Pinpoint the cell where the given text exists, returning its (X, Y) midpoint coordinate. 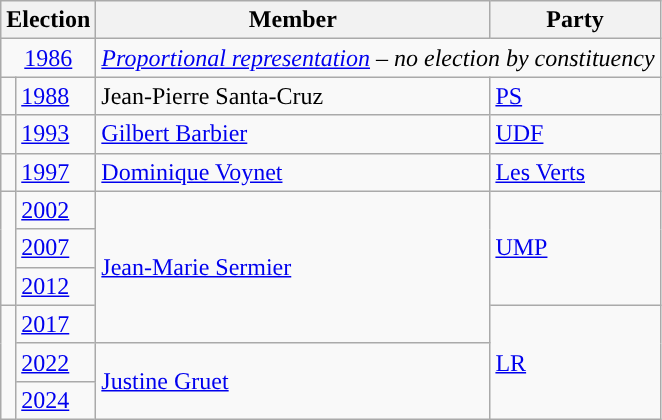
Jean-Marie Sermier (293, 267)
Dominique Voynet (293, 172)
LR (575, 362)
UDF (575, 134)
1997 (56, 172)
1993 (56, 134)
Party (575, 20)
Election (48, 20)
1986 (48, 58)
2007 (56, 248)
2017 (56, 324)
UMP (575, 248)
2012 (56, 286)
Gilbert Barbier (293, 134)
Jean-Pierre Santa-Cruz (293, 96)
Member (293, 20)
PS (575, 96)
2024 (56, 400)
Proportional representation – no election by constituency (378, 58)
Les Verts (575, 172)
Justine Gruet (293, 381)
2002 (56, 210)
2022 (56, 362)
1988 (56, 96)
